Detect which cell encompasses the target text, then output its [X, Y] center coordinate. 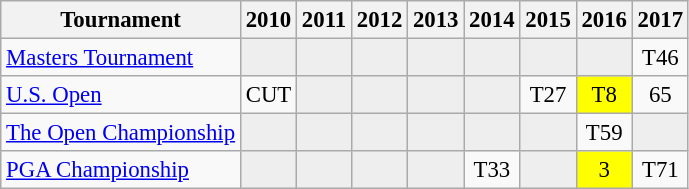
T8 [604, 95]
CUT [268, 95]
2012 [379, 20]
The Open Championship [121, 133]
Tournament [121, 20]
2011 [324, 20]
PGA Championship [121, 170]
T46 [660, 58]
2010 [268, 20]
2015 [548, 20]
2017 [660, 20]
T33 [492, 170]
U.S. Open [121, 95]
T27 [548, 95]
2013 [436, 20]
3 [604, 170]
T71 [660, 170]
2016 [604, 20]
65 [660, 95]
Masters Tournament [121, 58]
2014 [492, 20]
T59 [604, 133]
